Return [X, Y] of the center of cell containing provided text 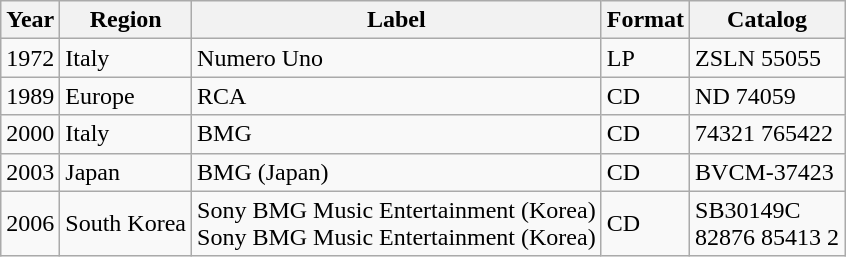
Catalog [768, 20]
BMG [397, 134]
BMG (Japan) [397, 172]
74321 765422 [768, 134]
Year [30, 20]
2003 [30, 172]
1989 [30, 96]
2006 [30, 224]
Format [645, 20]
Region [126, 20]
ZSLN 55055 [768, 58]
Numero Uno [397, 58]
RCA [397, 96]
South Korea [126, 224]
Sony BMG Music Entertainment (Korea)Sony BMG Music Entertainment (Korea) [397, 224]
LP [645, 58]
Label [397, 20]
SB30149C82876 85413 2 [768, 224]
BVCM-37423 [768, 172]
Japan [126, 172]
2000 [30, 134]
ND 74059 [768, 96]
Europe [126, 96]
1972 [30, 58]
